Return the [X, Y] coordinate for the center point of the cell that contains the specified text.  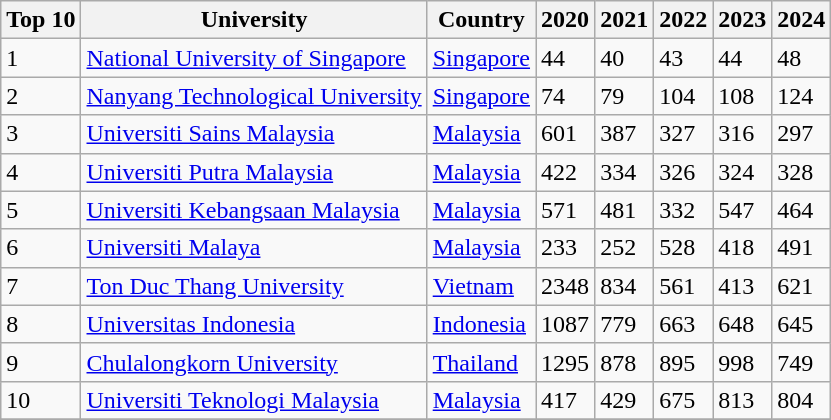
48 [802, 58]
334 [624, 172]
Indonesia [481, 324]
328 [802, 172]
1087 [566, 324]
387 [624, 134]
2 [41, 96]
491 [802, 248]
297 [802, 134]
418 [742, 248]
779 [624, 324]
528 [684, 248]
326 [684, 172]
324 [742, 172]
Universitas Indonesia [254, 324]
998 [742, 362]
5 [41, 210]
413 [742, 286]
571 [566, 210]
3 [41, 134]
252 [624, 248]
Universiti Malaya [254, 248]
663 [684, 324]
2023 [742, 20]
43 [684, 58]
2022 [684, 20]
895 [684, 362]
108 [742, 96]
561 [684, 286]
2348 [566, 286]
621 [802, 286]
Chulalongkorn University [254, 362]
601 [566, 134]
University [254, 20]
749 [802, 362]
10 [41, 400]
327 [684, 134]
675 [684, 400]
8 [41, 324]
1295 [566, 362]
Vietnam [481, 286]
1 [41, 58]
813 [742, 400]
878 [624, 362]
Universiti Putra Malaysia [254, 172]
645 [802, 324]
National University of Singapore [254, 58]
417 [566, 400]
Universiti Sains Malaysia [254, 134]
9 [41, 362]
7 [41, 286]
2024 [802, 20]
74 [566, 96]
233 [566, 248]
804 [802, 400]
429 [624, 400]
124 [802, 96]
79 [624, 96]
40 [624, 58]
332 [684, 210]
Top 10 [41, 20]
Nanyang Technological University [254, 96]
464 [802, 210]
316 [742, 134]
648 [742, 324]
547 [742, 210]
6 [41, 248]
481 [624, 210]
4 [41, 172]
Ton Duc Thang University [254, 286]
104 [684, 96]
Universiti Teknologi Malaysia [254, 400]
Universiti Kebangsaan Malaysia [254, 210]
Country [481, 20]
2020 [566, 20]
422 [566, 172]
834 [624, 286]
2021 [624, 20]
Thailand [481, 362]
